Pinpoint the cell where the given text exists, returning its [x, y] midpoint coordinate. 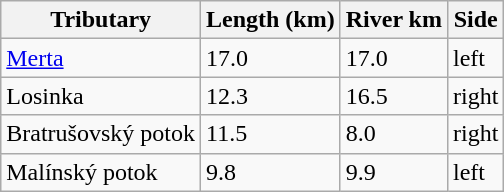
Merta [101, 58]
Tributary [101, 20]
River km [394, 20]
16.5 [394, 96]
9.9 [394, 172]
Malínský potok [101, 172]
Losinka [101, 96]
9.8 [270, 172]
12.3 [270, 96]
8.0 [394, 134]
11.5 [270, 134]
Bratrušovský potok [101, 134]
Side [475, 20]
Length (km) [270, 20]
